Output the (X, Y) coordinate of the center of the cell containing the given text.  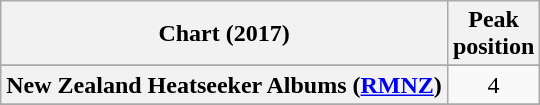
4 (493, 85)
Chart (2017) (224, 34)
New Zealand Heatseeker Albums (RMNZ) (224, 85)
Peakposition (493, 34)
